Identify which cell holds the provided text, then report its (X, Y) central coordinate. 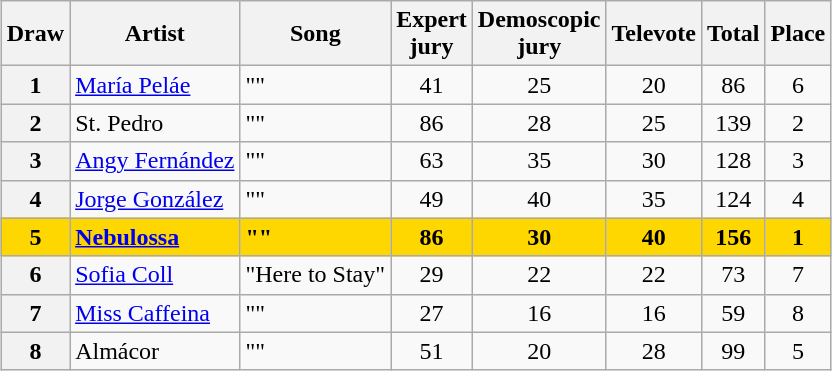
51 (432, 351)
Televote (654, 34)
Artist (155, 34)
Song (316, 34)
29 (432, 275)
128 (734, 161)
139 (734, 123)
Place (798, 34)
Almácor (155, 351)
Jorge González (155, 199)
Angy Fernández (155, 161)
Miss Caffeina (155, 313)
Draw (35, 34)
73 (734, 275)
99 (734, 351)
St. Pedro (155, 123)
María Peláe (155, 85)
"Here to Stay" (316, 275)
Expertjury (432, 34)
124 (734, 199)
27 (432, 313)
Sofia Coll (155, 275)
63 (432, 161)
Demoscopicjury (539, 34)
41 (432, 85)
Nebulossa (155, 237)
156 (734, 237)
49 (432, 199)
59 (734, 313)
Total (734, 34)
